Determine the [x, y] coordinate at the center of the cell enclosing the given text.  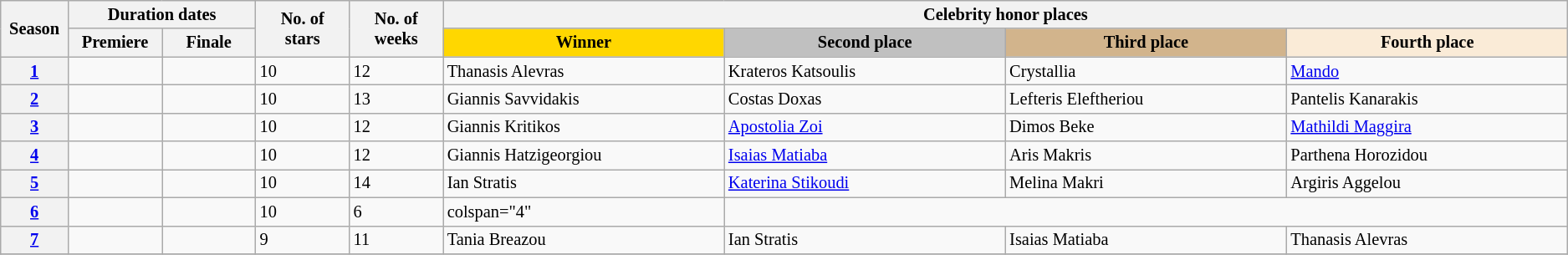
Third place [1146, 43]
Krateros Katsoulis [865, 71]
Crystallia [1146, 71]
Winner [584, 43]
colspan="4" [584, 212]
Apostolia Zoi [865, 127]
Costas Doxas [865, 99]
7 [35, 240]
Premiere [115, 43]
Celebrity honor places [1005, 14]
Mando [1428, 71]
Argiris Aggelou [1428, 183]
13 [396, 99]
Katerina Stikoudi [865, 183]
Duration dates [161, 14]
Dimos Beke [1146, 127]
Finale [209, 43]
2 [35, 99]
Second place [865, 43]
No. ofweeks [396, 28]
3 [35, 127]
9 [303, 240]
Pantelis Kanarakis [1428, 99]
No. ofstars [303, 28]
14 [396, 183]
Mathildi Maggira [1428, 127]
1 [35, 71]
Giannis Hatzigeorgiou [584, 156]
5 [35, 183]
Melina Makri [1146, 183]
Aris Makris [1146, 156]
11 [396, 240]
Lefteris Eleftheriou [1146, 99]
Parthena Horozidou [1428, 156]
Giannis Savvidakis [584, 99]
4 [35, 156]
Tania Breazou [584, 240]
Season [35, 28]
Giannis Kritikos [584, 127]
Fourth place [1428, 43]
